Provide the (x, y) coordinate of the cell's center where the given text is located.  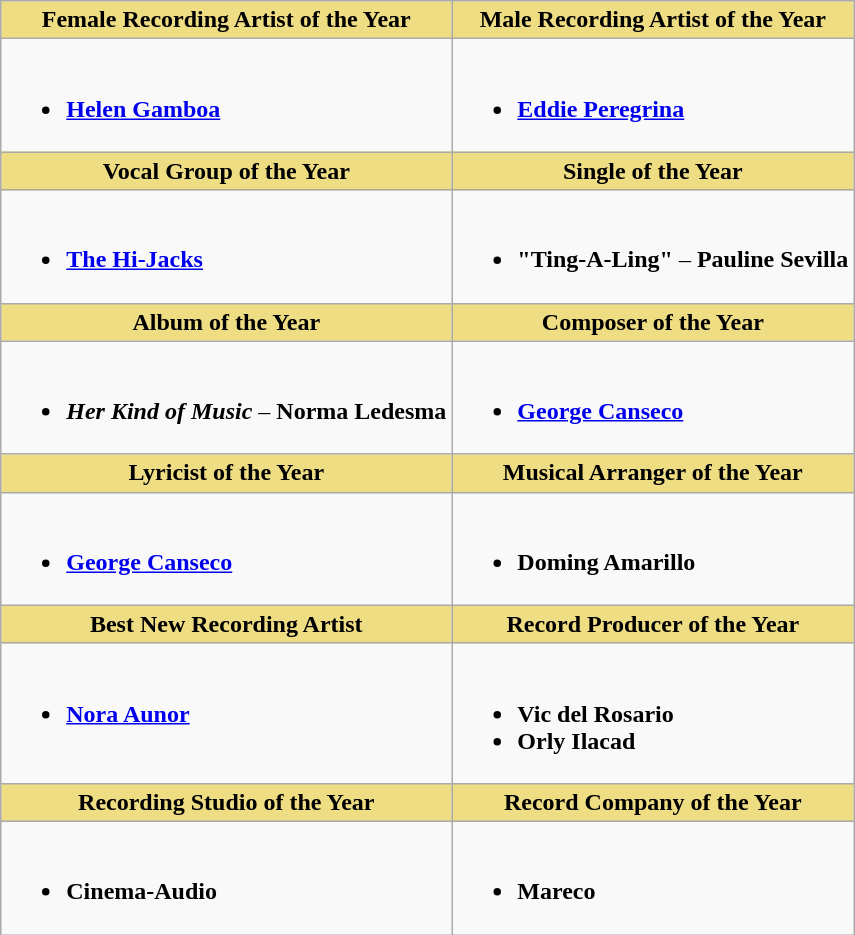
Musical Arranger of the Year (653, 473)
The Hi-Jacks (226, 246)
Eddie Peregrina (653, 96)
Composer of the Year (653, 322)
Helen Gamboa (226, 96)
Mareco (653, 878)
Female Recording Artist of the Year (226, 20)
Her Kind of Music – Norma Ledesma (226, 398)
Cinema-Audio (226, 878)
Vocal Group of the Year (226, 171)
Record Company of the Year (653, 802)
Single of the Year (653, 171)
Lyricist of the Year (226, 473)
Nora Aunor (226, 713)
Recording Studio of the Year (226, 802)
Best New Recording Artist (226, 624)
Album of the Year (226, 322)
Vic del RosarioOrly Ilacad (653, 713)
Doming Amarillo (653, 548)
"Ting-A-Ling" – Pauline Sevilla (653, 246)
Record Producer of the Year (653, 624)
Male Recording Artist of the Year (653, 20)
